Find where the given text appears and provide that cell's center as [X, Y] coordinate. 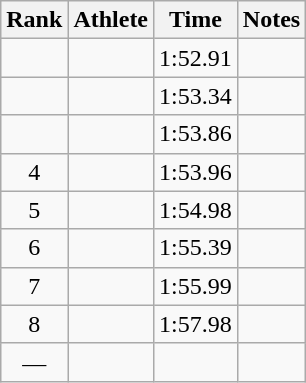
— [34, 362]
Athlete [111, 20]
4 [34, 172]
Rank [34, 20]
1:53.96 [196, 172]
1:57.98 [196, 324]
8 [34, 324]
1:52.91 [196, 58]
Notes [271, 20]
Time [196, 20]
1:53.34 [196, 96]
1:55.39 [196, 248]
1:53.86 [196, 134]
7 [34, 286]
1:55.99 [196, 286]
1:54.98 [196, 210]
6 [34, 248]
5 [34, 210]
